Identify which cell holds the provided text, then report its (x, y) central coordinate. 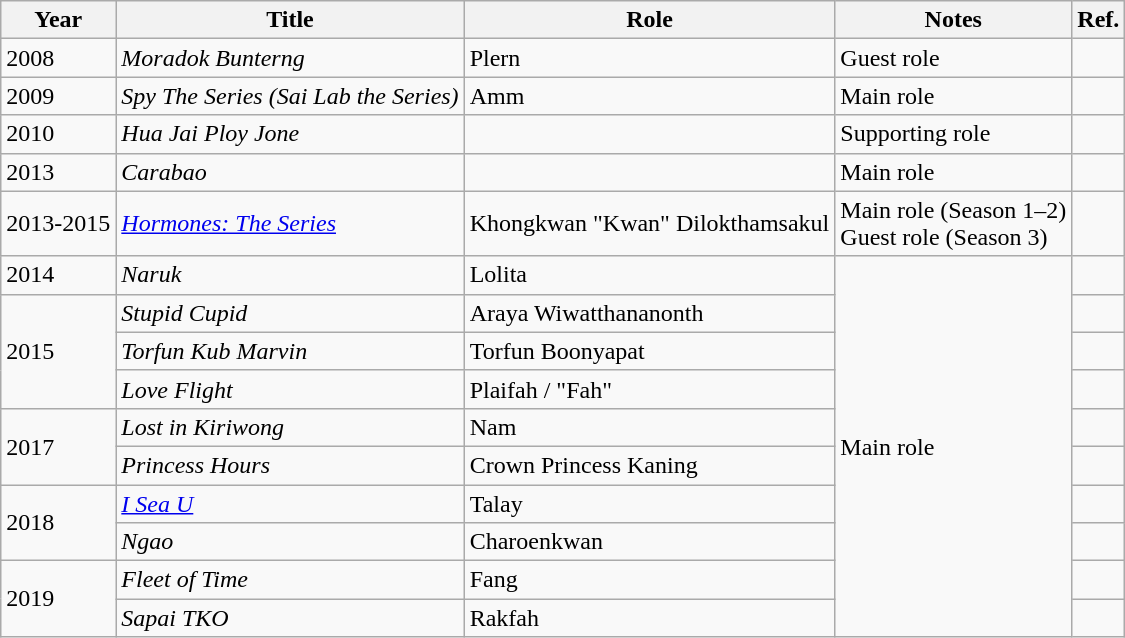
Stupid Cupid (290, 313)
Year (58, 20)
Hormones: The Series (290, 224)
Torfun Kub Marvin (290, 351)
Rakfah (650, 618)
Fang (650, 580)
2010 (58, 134)
Hua Jai Ploy Jone (290, 134)
Moradok Bunterng (290, 58)
Plern (650, 58)
Ngao (290, 542)
Naruk (290, 275)
I Sea U (290, 503)
Amm (650, 96)
Fleet of Time (290, 580)
Khongkwan "Kwan" Dilokthamsakul (650, 224)
Charoenkwan (650, 542)
Talay (650, 503)
Ref. (1098, 20)
2013-2015 (58, 224)
Crown Princess Kaning (650, 465)
2008 (58, 58)
2014 (58, 275)
Carabao (290, 172)
Guest role (954, 58)
2009 (58, 96)
2015 (58, 351)
Lost in Kiriwong (290, 427)
2017 (58, 446)
2013 (58, 172)
Sapai TKO (290, 618)
Nam (650, 427)
Title (290, 20)
Araya Wiwatthananonth (650, 313)
2018 (58, 522)
Love Flight (290, 389)
2019 (58, 599)
Supporting role (954, 134)
Main role (Season 1–2)Guest role (Season 3) (954, 224)
Lolita (650, 275)
Role (650, 20)
Spy The Series (Sai Lab the Series) (290, 96)
Notes (954, 20)
Princess Hours (290, 465)
Torfun Boonyapat (650, 351)
Plaifah / "Fah" (650, 389)
